Locate the cell with the specified text and output its (x, y) center coordinate. 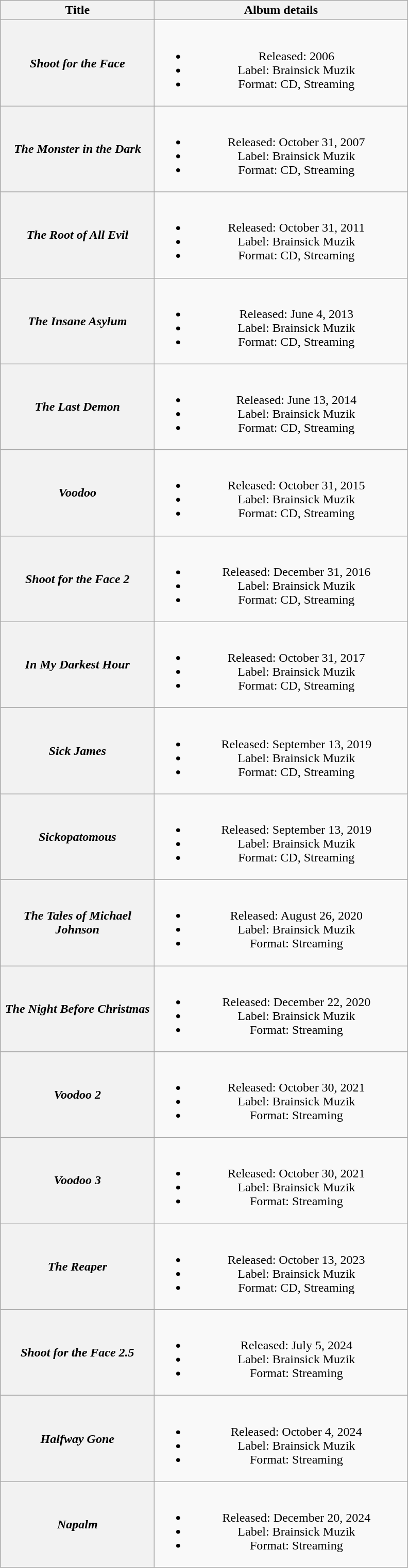
Voodoo 3 (77, 1181)
The Night Before Christmas (77, 1009)
Halfway Gone (77, 1439)
Napalm (77, 1524)
Released: October 31, 2011Label: Brainsick MuzikFormat: CD, Streaming (281, 235)
Released: December 20, 2024Label: Brainsick MuzikFormat: Streaming (281, 1524)
Released: October 4, 2024Label: Brainsick MuzikFormat: Streaming (281, 1439)
Released: July 5, 2024Label: Brainsick MuzikFormat: Streaming (281, 1352)
Released: October 13, 2023Label: Brainsick MuzikFormat: CD, Streaming (281, 1267)
The Insane Asylum (77, 321)
Album details (281, 10)
Shoot for the Face 2 (77, 578)
Sickopatomous (77, 837)
Voodoo 2 (77, 1095)
Released: October 31, 2007Label: Brainsick MuzikFormat: CD, Streaming (281, 149)
Released: 2006Label: Brainsick MuzikFormat: CD, Streaming (281, 63)
Released: June 13, 2014Label: Brainsick MuzikFormat: CD, Streaming (281, 407)
Released: August 26, 2020Label: Brainsick MuzikFormat: Streaming (281, 922)
Released: June 4, 2013Label: Brainsick MuzikFormat: CD, Streaming (281, 321)
The Last Demon (77, 407)
Released: December 31, 2016Label: Brainsick MuzikFormat: CD, Streaming (281, 578)
The Root of All Evil (77, 235)
Sick James (77, 750)
Released: October 31, 2017Label: Brainsick MuzikFormat: CD, Streaming (281, 665)
Shoot for the Face 2.5 (77, 1352)
Shoot for the Face (77, 63)
Released: December 22, 2020Label: Brainsick MuzikFormat: Streaming (281, 1009)
Title (77, 10)
Released: October 31, 2015Label: Brainsick MuzikFormat: CD, Streaming (281, 493)
The Monster in the Dark (77, 149)
The Tales of Michael Johnson (77, 922)
The Reaper (77, 1267)
In My Darkest Hour (77, 665)
Voodoo (77, 493)
